From the cell containing the given text, extract its center point as [x, y] coordinate. 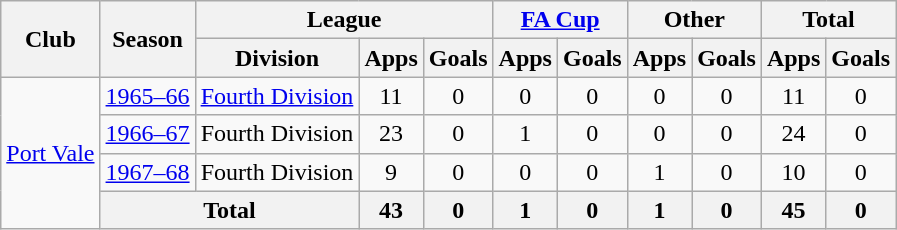
League [344, 20]
1965–66 [148, 96]
1966–67 [148, 134]
Other [694, 20]
Club [50, 39]
Division [277, 58]
45 [793, 210]
Season [148, 39]
Port Vale [50, 153]
43 [391, 210]
24 [793, 134]
10 [793, 172]
FA Cup [560, 20]
1967–68 [148, 172]
9 [391, 172]
23 [391, 134]
